Provide the (x, y) coordinate of the cell's center where the given text is located.  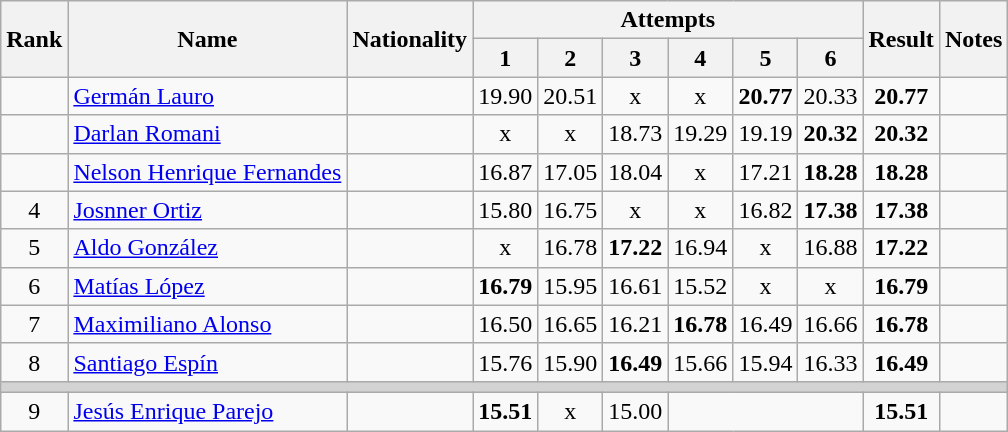
Josnner Ortiz (208, 210)
16.88 (830, 248)
16.87 (506, 172)
Matías López (208, 286)
Result (901, 39)
16.82 (766, 210)
16.50 (506, 324)
15.66 (700, 362)
Name (208, 39)
Darlan Romani (208, 134)
16.21 (636, 324)
3 (636, 58)
18.04 (636, 172)
16.61 (636, 286)
Aldo González (208, 248)
1 (506, 58)
15.90 (570, 362)
15.76 (506, 362)
8 (34, 362)
7 (34, 324)
16.65 (570, 324)
15.00 (636, 411)
Rank (34, 39)
16.66 (830, 324)
19.90 (506, 96)
18.73 (636, 134)
16.33 (830, 362)
Maximiliano Alonso (208, 324)
Nelson Henrique Fernandes (208, 172)
15.94 (766, 362)
19.29 (700, 134)
17.21 (766, 172)
15.52 (700, 286)
19.19 (766, 134)
Attempts (668, 20)
Notes (973, 39)
Santiago Espín (208, 362)
Nationality (410, 39)
17.05 (570, 172)
Germán Lauro (208, 96)
15.95 (570, 286)
15.80 (506, 210)
9 (34, 411)
20.51 (570, 96)
20.33 (830, 96)
16.94 (700, 248)
2 (570, 58)
Jesús Enrique Parejo (208, 411)
16.75 (570, 210)
